Return (x, y) of the center of cell containing provided text 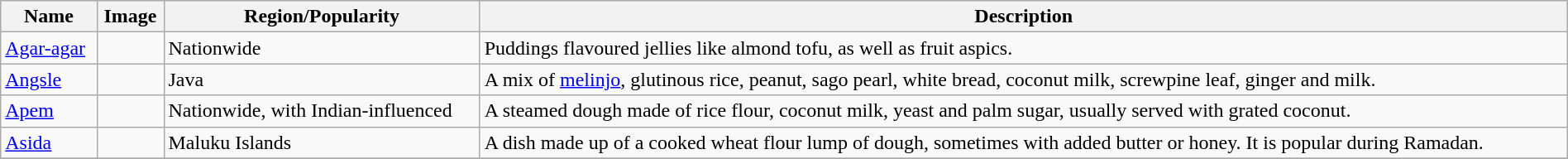
Nationwide (322, 48)
Apem (49, 111)
Description (1024, 17)
Maluku Islands (322, 142)
Nationwide, with Indian-influenced (322, 111)
A dish made up of a cooked wheat flour lump of dough, sometimes with added butter or honey. It is popular during Ramadan. (1024, 142)
Asida (49, 142)
Image (131, 17)
Region/Popularity (322, 17)
Java (322, 79)
Puddings flavoured jellies like almond tofu, as well as fruit aspics. (1024, 48)
A mix of melinjo, glutinous rice, peanut, sago pearl, white bread, coconut milk, screwpine leaf, ginger and milk. (1024, 79)
Angsle (49, 79)
Name (49, 17)
A steamed dough made of rice flour, coconut milk, yeast and palm sugar, usually served with grated coconut. (1024, 111)
Agar-agar (49, 48)
